Capture the cell that displays the provided text and extract its (X, Y) central coordinate. 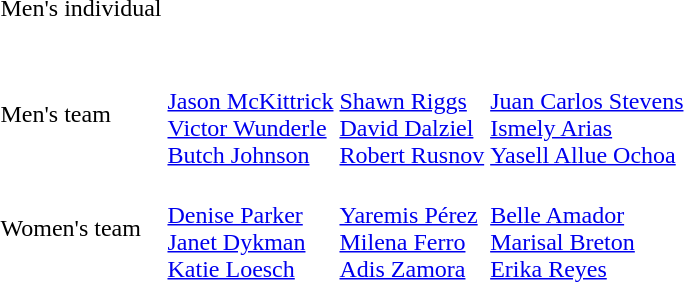
Jason McKittrickVictor WunderleButch Johnson (250, 114)
Shawn RiggsDavid DalzielRobert Rusnov (412, 114)
